Scan for the cell matching the given text and deliver its (X, Y) coordinate at center. 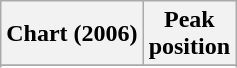
Peak position (189, 34)
Chart (2006) (72, 34)
